Identify which cell holds the provided text, then report its [x, y] central coordinate. 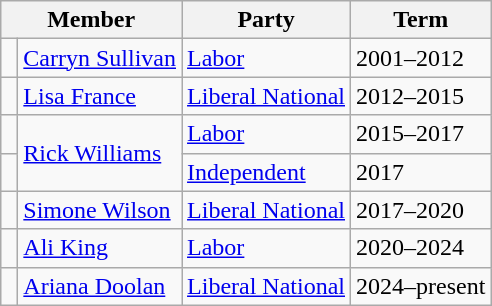
2015–2017 [421, 134]
Member [92, 20]
2017–2020 [421, 210]
2012–2015 [421, 96]
Ali King [100, 248]
2017 [421, 172]
Simone Wilson [100, 210]
Ariana Doolan [100, 286]
Lisa France [100, 96]
Term [421, 20]
2001–2012 [421, 58]
Carryn Sullivan [100, 58]
2020–2024 [421, 248]
Rick Williams [100, 153]
Independent [266, 172]
Party [266, 20]
2024–present [421, 286]
